Identify which cell holds the provided text, then report its (x, y) central coordinate. 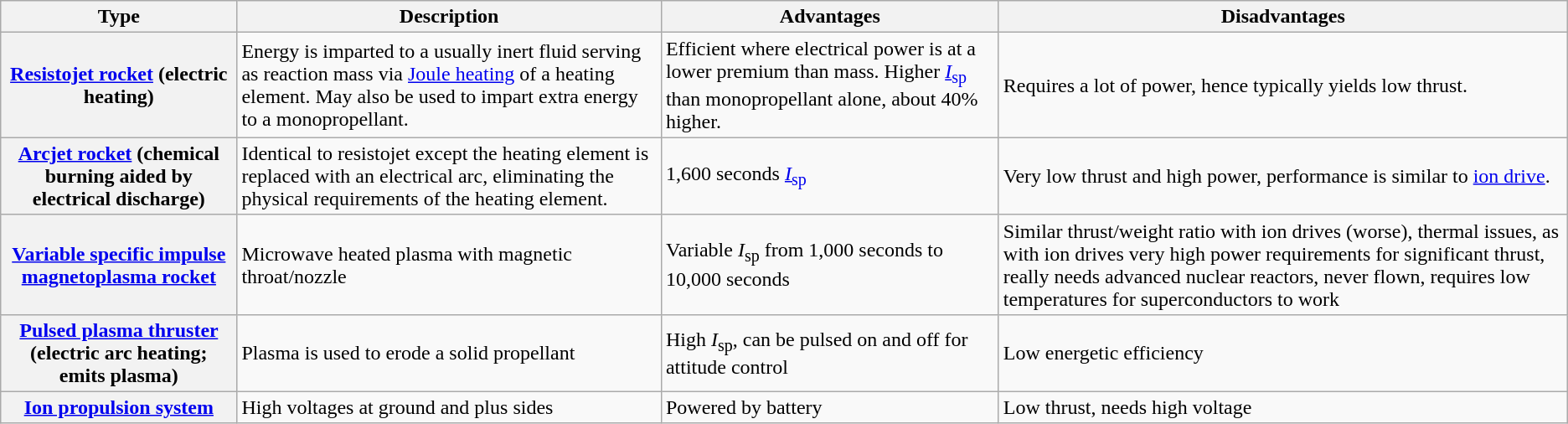
Description (449, 17)
Variable specific impulse magnetoplasma rocket (119, 265)
Type (119, 17)
High voltages at ground and plus sides (449, 407)
Efficient where electrical power is at a lower premium than mass. Higher Isp than monopropellant alone, about 40% higher. (829, 85)
Advantages (829, 17)
Ion propulsion system (119, 407)
Resistojet rocket (electric heating) (119, 85)
High Isp, can be pulsed on and off for attitude control (829, 353)
Identical to resistojet except the heating element is replaced with an electrical arc, eliminating the physical requirements of the heating element. (449, 176)
Microwave heated plasma with magnetic throat/nozzle (449, 265)
Powered by battery (829, 407)
Variable Isp from 1,000 seconds to 10,000 seconds (829, 265)
Pulsed plasma thruster (electric arc heating; emits plasma) (119, 353)
Very low thrust and high power, performance is similar to ion drive. (1283, 176)
Requires a lot of power, hence typically yields low thrust. (1283, 85)
Arcjet rocket (chemical burning aided by electrical discharge) (119, 176)
1,600 seconds Isp (829, 176)
Low energetic efficiency (1283, 353)
Low thrust, needs high voltage (1283, 407)
Plasma is used to erode a solid propellant (449, 353)
Disadvantages (1283, 17)
